Provide the (x, y) coordinate of the cell's center where the given text is located.  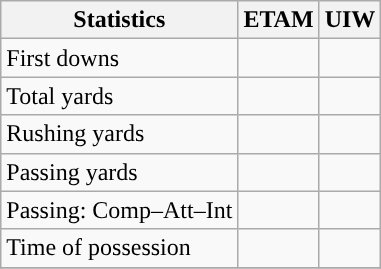
Passing: Comp–Att–Int (120, 210)
First downs (120, 58)
Statistics (120, 20)
Total yards (120, 96)
Passing yards (120, 172)
Rushing yards (120, 134)
UIW (350, 20)
Time of possession (120, 248)
ETAM (278, 20)
